From the cell containing the given text, extract its center point as (x, y) coordinate. 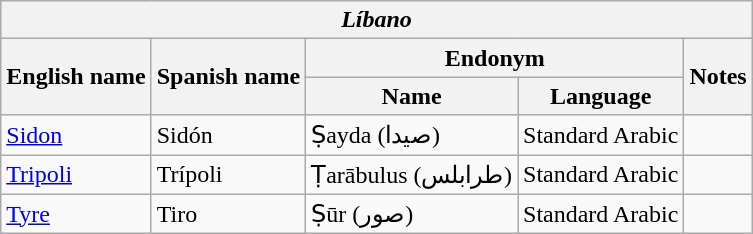
Trípoli (228, 174)
Notes (718, 77)
Ṣūr (صور) (412, 214)
Spanish name (228, 77)
Endonym (495, 58)
Sidón (228, 135)
Líbano (377, 20)
Tripoli (76, 174)
Tiro (228, 214)
Language (601, 96)
Ṭarābulus (طرابلس) (412, 174)
Ṣayda (صيدا) (412, 135)
Tyre (76, 214)
Name (412, 96)
English name (76, 77)
Sidon (76, 135)
